Identify which cell holds the provided text, then report its (x, y) central coordinate. 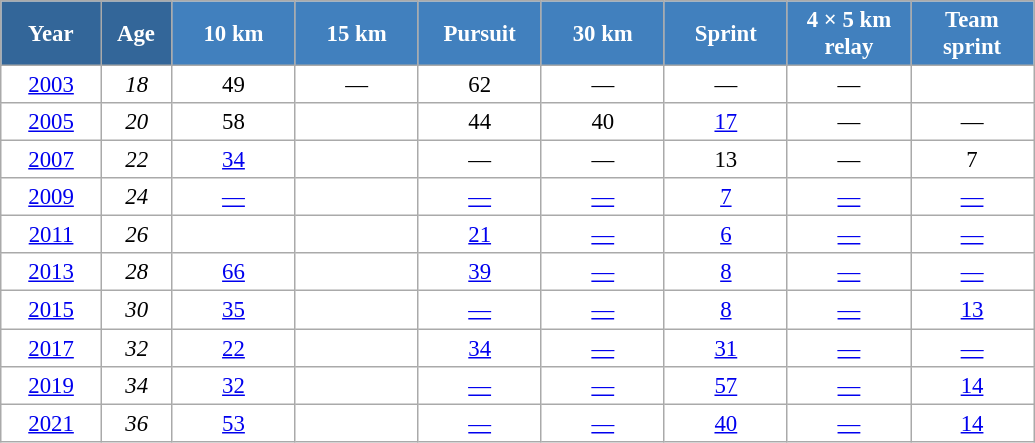
Pursuit (480, 34)
57 (726, 385)
2011 (52, 235)
31 (726, 348)
Age (136, 34)
24 (136, 197)
66 (234, 273)
21 (480, 235)
53 (234, 423)
35 (234, 310)
62 (480, 85)
6 (726, 235)
49 (234, 85)
58 (234, 122)
2015 (52, 310)
30 (136, 310)
Sprint (726, 34)
2019 (52, 385)
2013 (52, 273)
4 × 5 km relay (848, 34)
15 km (356, 34)
2005 (52, 122)
2007 (52, 160)
2021 (52, 423)
44 (480, 122)
20 (136, 122)
30 km (602, 34)
18 (136, 85)
17 (726, 122)
Team sprint (972, 34)
2017 (52, 348)
2003 (52, 85)
Year (52, 34)
36 (136, 423)
26 (136, 235)
2009 (52, 197)
28 (136, 273)
39 (480, 273)
10 km (234, 34)
